From the cell containing the given text, extract its center point as [X, Y] coordinate. 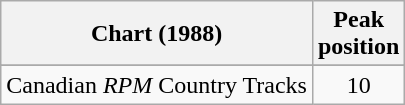
Chart (1988) [157, 34]
Peakposition [358, 34]
10 [358, 85]
Canadian RPM Country Tracks [157, 85]
